From the cell containing the given text, extract its center point as (X, Y) coordinate. 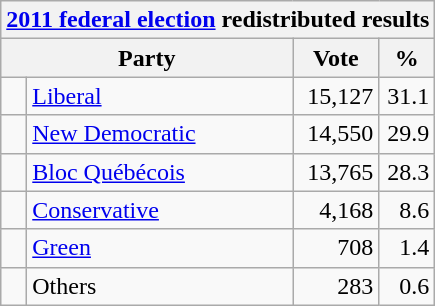
28.3 (407, 172)
29.9 (407, 134)
708 (336, 248)
Bloc Québécois (160, 172)
13,765 (336, 172)
14,550 (336, 134)
% (407, 58)
Others (160, 286)
0.6 (407, 286)
1.4 (407, 248)
31.1 (407, 96)
Party (147, 58)
8.6 (407, 210)
283 (336, 286)
4,168 (336, 210)
Liberal (160, 96)
2011 federal election redistributed results (218, 20)
Vote (336, 58)
Green (160, 248)
15,127 (336, 96)
New Democratic (160, 134)
Conservative (160, 210)
